Return the (x, y) coordinate for the center point of the cell that contains the specified text.  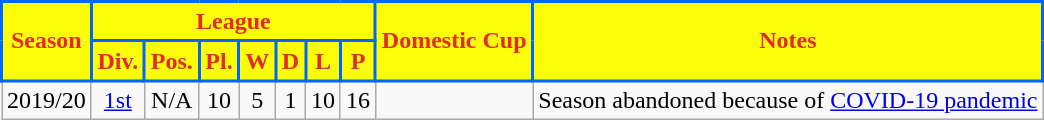
Notes (788, 42)
W (258, 61)
Season abandoned because of COVID-19 pandemic (788, 100)
Domestic Cup (454, 42)
5 (258, 100)
16 (358, 100)
L (322, 61)
1st (118, 100)
N/A (172, 100)
Pos. (172, 61)
1 (291, 100)
P (358, 61)
League (233, 22)
D (291, 61)
Pl. (219, 61)
2019/20 (47, 100)
Div. (118, 61)
Season (47, 42)
